Identify which cell holds the provided text, then report its [x, y] central coordinate. 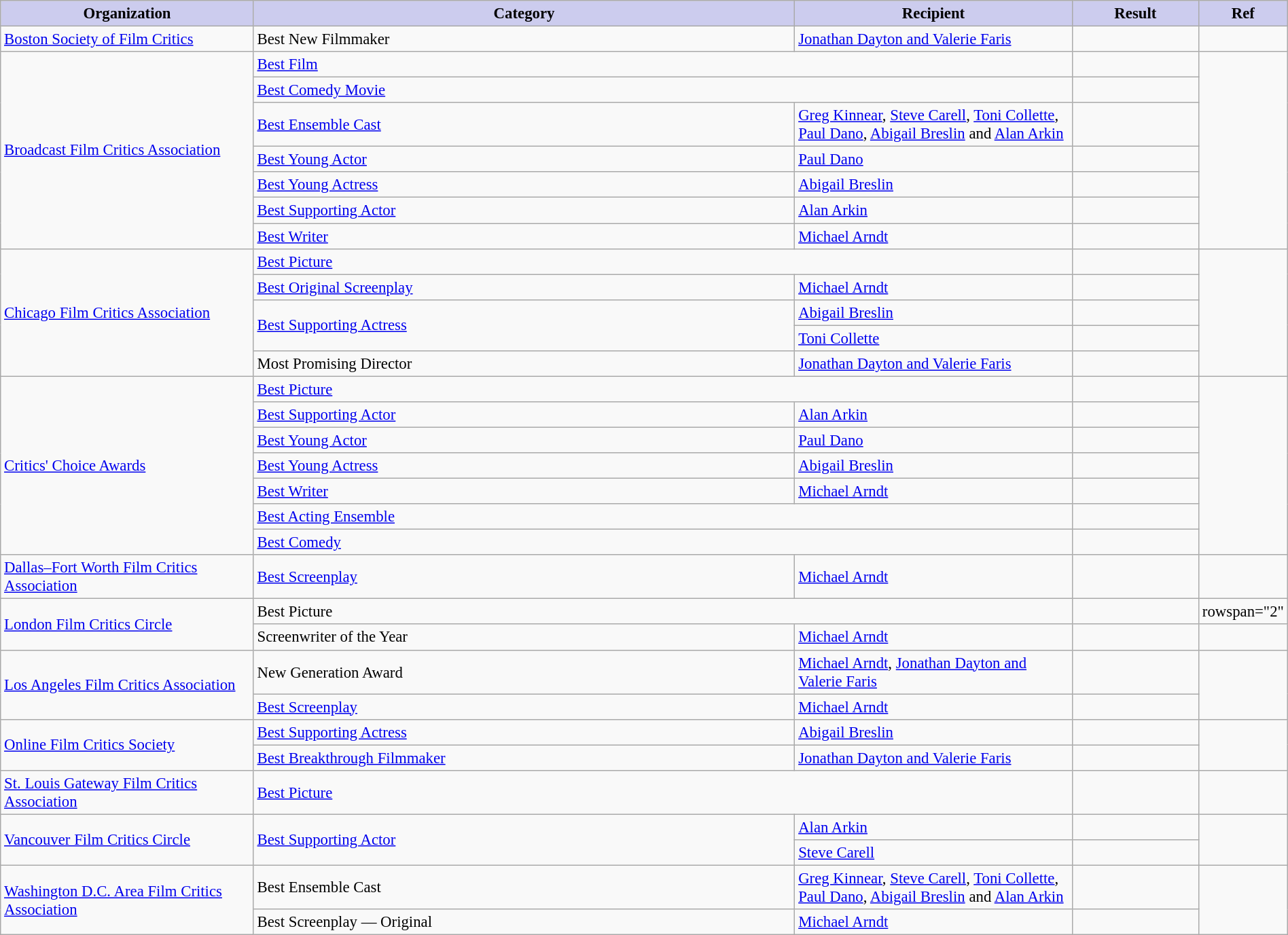
Best New Filmmaker [524, 39]
rowspan="2" [1243, 612]
Ref [1243, 14]
Toni Collette [933, 338]
Best Comedy Movie [663, 90]
Chicago Film Critics Association [127, 312]
Michael Arndt, Jonathan Dayton and Valerie Faris [933, 672]
Washington D.C. Area Film Critics Association [127, 900]
Screenwriter of the Year [524, 638]
Broadcast Film Critics Association [127, 150]
Organization [127, 14]
Best Film [663, 65]
London Film Critics Circle [127, 625]
Best Screenplay — Original [524, 922]
Vancouver Film Critics Circle [127, 839]
St. Louis Gateway Film Critics Association [127, 793]
Most Promising Director [524, 364]
Los Angeles Film Critics Association [127, 684]
Boston Society of Film Critics [127, 39]
Dallas–Fort Worth Film Critics Association [127, 577]
Result [1135, 14]
Best Comedy [663, 543]
Category [524, 14]
Best Acting Ensemble [663, 517]
New Generation Award [524, 672]
Steve Carell [933, 853]
Critics' Choice Awards [127, 466]
Recipient [933, 14]
Best Breakthrough Filmmaker [524, 758]
Online Film Critics Society [127, 744]
Best Original Screenplay [524, 287]
